Capture the cell that displays the provided text and extract its (x, y) central coordinate. 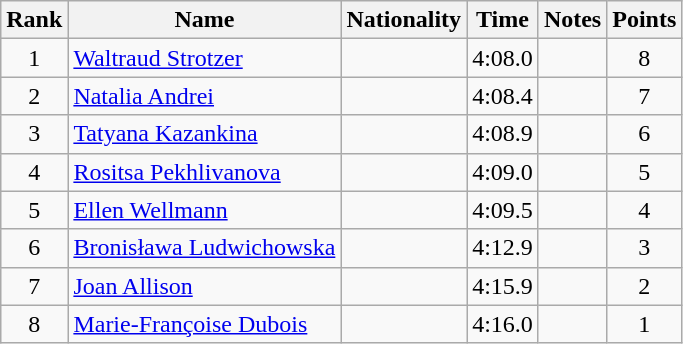
Points (644, 20)
Bronisława Ludwichowska (204, 248)
Waltraud Strotzer (204, 58)
Nationality (404, 20)
4:09.5 (503, 210)
Rositsa Pekhlivanova (204, 172)
Tatyana Kazankina (204, 134)
4:08.9 (503, 134)
4:08.4 (503, 96)
4:09.0 (503, 172)
4:15.9 (503, 286)
4:08.0 (503, 58)
Notes (572, 20)
Marie-Françoise Dubois (204, 324)
4:16.0 (503, 324)
Name (204, 20)
Time (503, 20)
Ellen Wellmann (204, 210)
Natalia Andrei (204, 96)
Joan Allison (204, 286)
4:12.9 (503, 248)
Rank (34, 20)
